Pinpoint the cell where the given text exists, returning its (X, Y) midpoint coordinate. 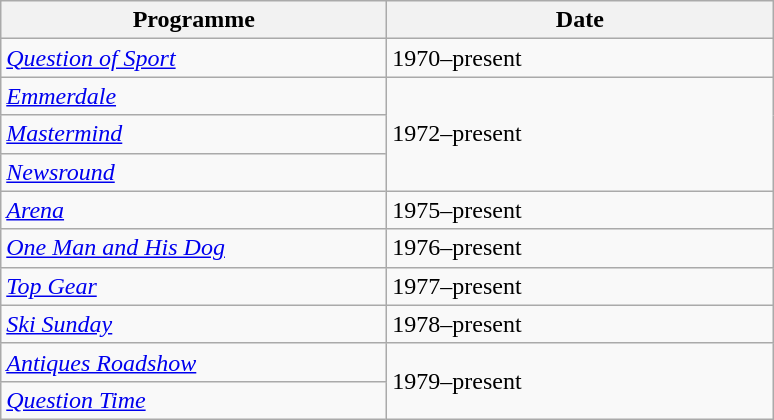
1979–present (580, 381)
1978–present (580, 324)
Question of Sport (194, 58)
Programme (194, 20)
1976–present (580, 248)
One Man and His Dog (194, 248)
Antiques Roadshow (194, 362)
1975–present (580, 210)
1972–present (580, 134)
1977–present (580, 286)
1970–present (580, 58)
Mastermind (194, 134)
Newsround (194, 172)
Date (580, 20)
Arena (194, 210)
Emmerdale (194, 96)
Question Time (194, 400)
Ski Sunday (194, 324)
Top Gear (194, 286)
